Determine the (x, y) coordinate at the center of the cell enclosing the given text.  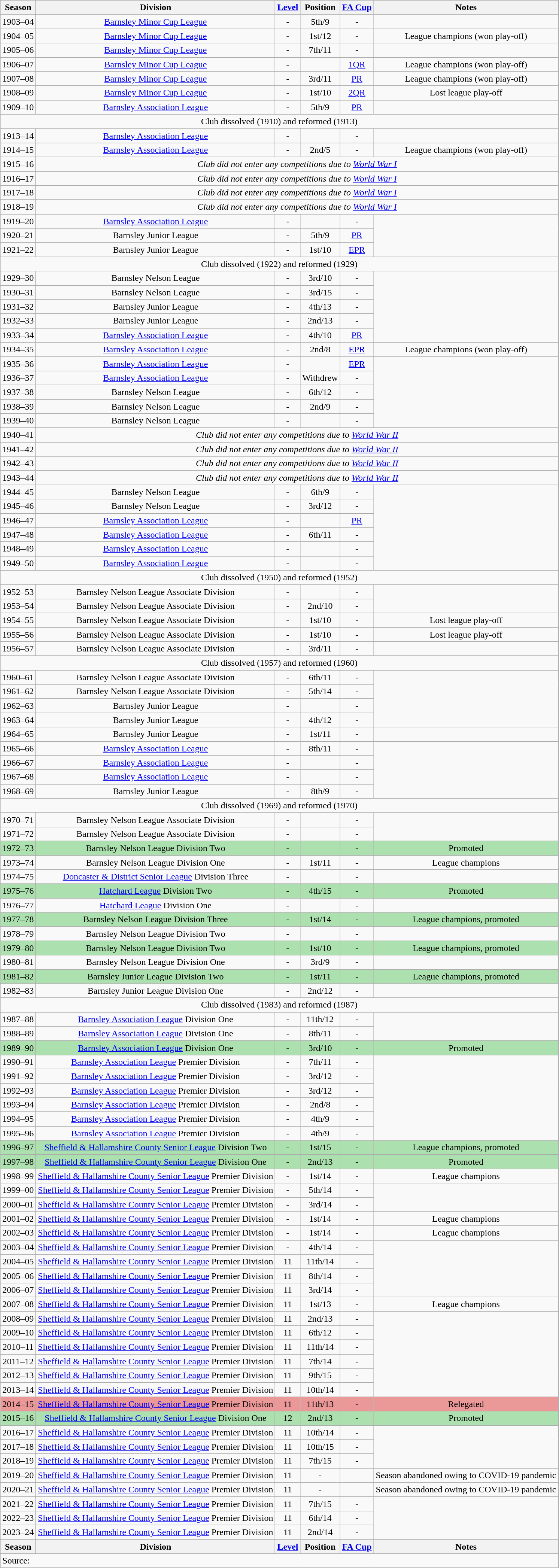
3rd/9 (320, 962)
1999–00 (18, 1190)
2nd/14 (320, 1532)
Doncaster & District Senior League Division Three (156, 877)
2nd/10 (320, 606)
1962–63 (18, 706)
1994–95 (18, 1119)
1981–82 (18, 976)
1932–33 (18, 321)
1939–40 (18, 421)
4th/12 (320, 720)
6th/9 (320, 492)
4th/14 (320, 1247)
2000–01 (18, 1204)
7th/14 (320, 1361)
1st/15 (320, 1148)
1917–18 (18, 193)
Relegated (466, 1404)
Sheffield & Hallamshire County Senior League Division Two (156, 1148)
1936–37 (18, 378)
2022–23 (18, 1518)
1992–93 (18, 1091)
2007–08 (18, 1304)
Barnsley Junior League Division Two (156, 976)
1989–90 (18, 1048)
4th/10 (320, 335)
1903–04 (18, 22)
1918–19 (18, 207)
1935–36 (18, 364)
1947–48 (18, 535)
2023–24 (18, 1532)
1940–41 (18, 435)
1967–68 (18, 777)
2014–15 (18, 1404)
1982–83 (18, 991)
1907–08 (18, 79)
2021–22 (18, 1504)
2004–05 (18, 1261)
1908–09 (18, 93)
1979–80 (18, 948)
1952–53 (18, 592)
1965–66 (18, 748)
1998–99 (18, 1176)
2013–14 (18, 1390)
1913–14 (18, 136)
1963–64 (18, 720)
Club dissolved (1983) and reformed (1987) (279, 1005)
1st/13 (320, 1304)
1970–71 (18, 820)
1914–15 (18, 150)
2006–07 (18, 1290)
1943–44 (18, 478)
1975–76 (18, 891)
Club dissolved (1922) and reformed (1929) (279, 264)
1973–74 (18, 862)
2011–12 (18, 1361)
1906–07 (18, 64)
2016–17 (18, 1432)
1930–31 (18, 292)
12 (288, 1418)
1996–97 (18, 1148)
1938–39 (18, 406)
2020–21 (18, 1489)
1919–20 (18, 221)
2nd/5 (320, 150)
1954–55 (18, 620)
1934–35 (18, 349)
4th/15 (320, 891)
1976–77 (18, 905)
Source: (279, 1561)
1948–49 (18, 549)
2003–04 (18, 1247)
1960–61 (18, 677)
2012–13 (18, 1376)
2017–18 (18, 1447)
1941–42 (18, 449)
1988–89 (18, 1033)
1945–46 (18, 506)
4th/13 (320, 307)
1987–88 (18, 1019)
1980–81 (18, 962)
10th/15 (320, 1447)
Barnsley Nelson League Division Three (156, 920)
1953–54 (18, 606)
1993–94 (18, 1105)
9th/15 (320, 1376)
1904–05 (18, 36)
1974–75 (18, 877)
2001–02 (18, 1219)
2009–10 (18, 1333)
1961–62 (18, 692)
2019–20 (18, 1475)
1946–47 (18, 520)
1920–21 (18, 235)
1929–30 (18, 278)
Withdrew (320, 378)
2002–03 (18, 1233)
1942–43 (18, 464)
2018–19 (18, 1461)
6th/14 (320, 1518)
1971–72 (18, 834)
Barnsley Junior League Division One (156, 991)
1968–69 (18, 791)
1949–50 (18, 563)
Hatchard League Division Two (156, 891)
1st/12 (320, 36)
1990–91 (18, 1062)
2nd/9 (320, 406)
1978–79 (18, 934)
1933–34 (18, 335)
1955–56 (18, 635)
1977–78 (18, 920)
1995–96 (18, 1133)
1915–16 (18, 164)
2015–16 (18, 1418)
1916–17 (18, 179)
1997–98 (18, 1162)
11th/13 (320, 1404)
11th/12 (320, 1019)
2nd/12 (320, 991)
Club dissolved (1957) and reformed (1960) (279, 663)
1991–92 (18, 1076)
1921–22 (18, 250)
1944–45 (18, 492)
1905–06 (18, 50)
1956–57 (18, 649)
8th/9 (320, 791)
1937–38 (18, 392)
2008–09 (18, 1318)
2010–11 (18, 1347)
1931–32 (18, 307)
1QR (357, 64)
3rd/15 (320, 292)
Club dissolved (1969) and reformed (1970) (279, 805)
Club dissolved (1950) and reformed (1952) (279, 577)
2QR (357, 93)
1966–67 (18, 763)
1964–65 (18, 734)
1972–73 (18, 848)
Hatchard League Division One (156, 905)
1909–10 (18, 107)
Club dissolved (1910) and reformed (1913) (279, 121)
8th/14 (320, 1276)
2005–06 (18, 1276)
